Detect which cell encompasses the target text, then output its [x, y] center coordinate. 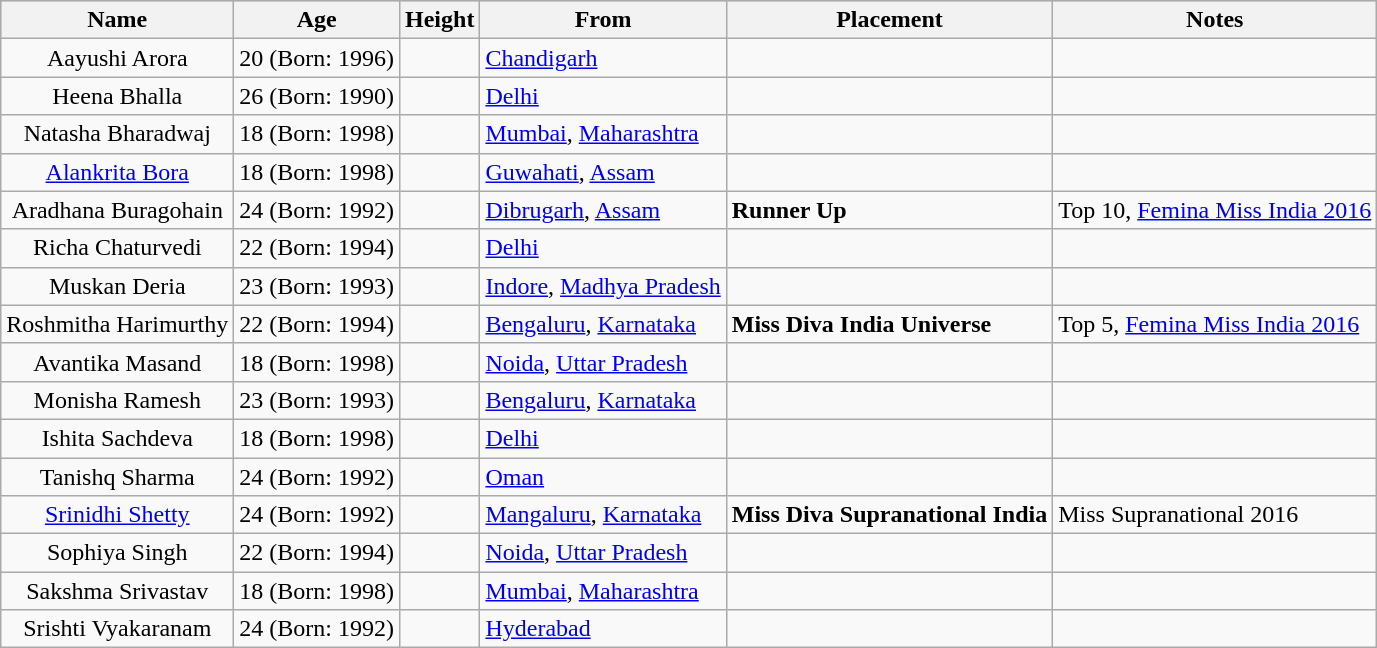
From [603, 20]
Natasha Bharadwaj [118, 134]
Aayushi Arora [118, 58]
Top 5, Femina Miss India 2016 [1215, 324]
Avantika Masand [118, 362]
Tanishq Sharma [118, 477]
Top 10, Femina Miss India 2016 [1215, 210]
Alankrita Bora [118, 172]
Oman [603, 477]
Indore, Madhya Pradesh [603, 286]
Name [118, 20]
Dibrugarh, Assam [603, 210]
Miss Diva Supranational India [889, 515]
Ishita Sachdeva [118, 438]
Richa Chaturvedi [118, 248]
Mangaluru, Karnataka [603, 515]
Runner Up [889, 210]
Height [440, 20]
Hyderabad [603, 629]
Monisha Ramesh [118, 400]
Heena Bhalla [118, 96]
Srishti Vyakaranam [118, 629]
Aradhana Buragohain [118, 210]
Muskan Deria [118, 286]
Miss Supranational 2016 [1215, 515]
Chandigarh [603, 58]
Roshmitha Harimurthy [118, 324]
26 (Born: 1990) [317, 96]
Sophiya Singh [118, 553]
Srinidhi Shetty [118, 515]
Placement [889, 20]
20 (Born: 1996) [317, 58]
Notes [1215, 20]
Age [317, 20]
Guwahati, Assam [603, 172]
Miss Diva India Universe [889, 324]
Sakshma Srivastav [118, 591]
